Provide the [X, Y] coordinate of the cell's center where the given text is located.  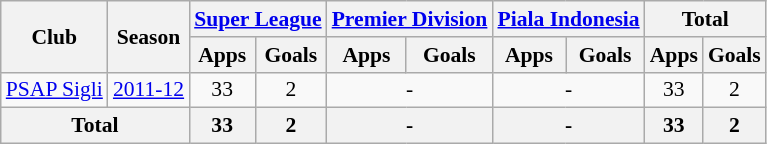
Premier Division [410, 19]
Piala Indonesia [568, 19]
PSAP Sigli [54, 90]
Super League [258, 19]
Club [54, 36]
2011-12 [148, 90]
Season [148, 36]
